Pinpoint the cell where the given text exists, returning its [x, y] midpoint coordinate. 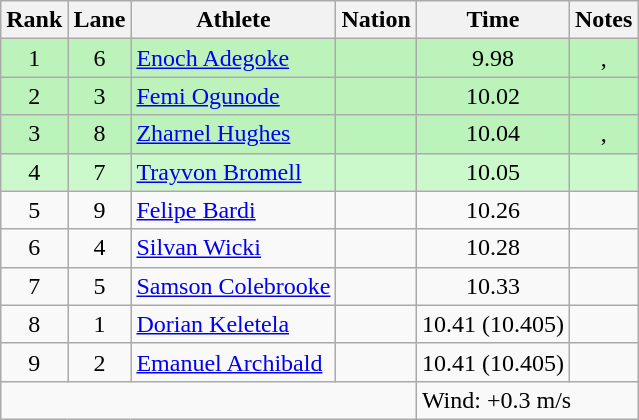
10.02 [492, 96]
Nation [376, 20]
Enoch Adegoke [234, 58]
Rank [34, 20]
10.05 [492, 172]
Emanuel Archibald [234, 362]
Silvan Wicki [234, 248]
10.26 [492, 210]
9.98 [492, 58]
Athlete [234, 20]
10.04 [492, 134]
Dorian Keletela [234, 324]
Samson Colebrooke [234, 286]
Wind: +0.3 m/s [526, 400]
Trayvon Bromell [234, 172]
10.28 [492, 248]
Zharnel Hughes [234, 134]
Femi Ogunode [234, 96]
Lane [100, 20]
Notes [603, 20]
Felipe Bardi [234, 210]
Time [492, 20]
10.33 [492, 286]
